Identify which cell holds the provided text, then report its (x, y) central coordinate. 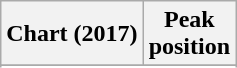
Peak position (189, 34)
Chart (2017) (72, 34)
